Output the (x, y) coordinate of the center of the cell containing the given text.  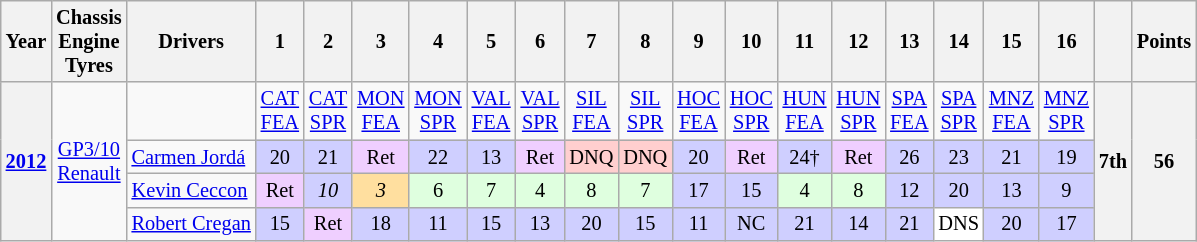
VALSPR (540, 111)
CATFEA (280, 111)
HOCSPR (752, 111)
SILFEA (591, 111)
CATSPR (328, 111)
23 (958, 157)
HUNFEA (805, 111)
MNZSPR (1066, 111)
22 (438, 157)
ChassisEngineTyres (88, 41)
SILSPR (645, 111)
NC (752, 224)
26 (909, 157)
MONFEA (380, 111)
18 (380, 224)
Carmen Jordá (192, 157)
HUNSPR (858, 111)
1 (280, 41)
SPASPR (958, 111)
GP3/10Renault (88, 162)
56 (1164, 162)
2012 (26, 162)
2 (328, 41)
Points (1164, 41)
Year (26, 41)
MNZFEA (1012, 111)
HOCFEA (698, 111)
5 (492, 41)
24† (805, 157)
16 (1066, 41)
SPAFEA (909, 111)
Kevin Ceccon (192, 190)
7th (1113, 162)
19 (1066, 157)
MONSPR (438, 111)
VALFEA (492, 111)
Robert Cregan (192, 224)
DNS (958, 224)
Drivers (192, 41)
